Output the (X, Y) coordinate of the center of the cell containing the given text.  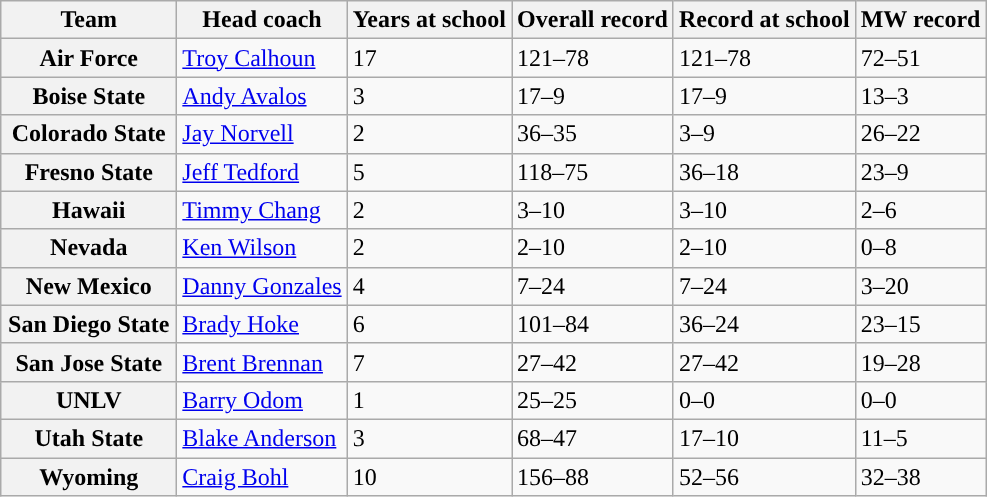
Boise State (89, 96)
Jay Norvell (262, 134)
UNLV (89, 400)
Utah State (89, 438)
San Jose State (89, 362)
36–18 (764, 172)
10 (429, 477)
4 (429, 286)
Overall record (593, 20)
6 (429, 324)
Record at school (764, 20)
3–9 (764, 134)
23–9 (920, 172)
Hawaii (89, 210)
Brent Brennan (262, 362)
Craig Bohl (262, 477)
Troy Calhoun (262, 58)
11–5 (920, 438)
5 (429, 172)
7 (429, 362)
Jeff Tedford (262, 172)
156–88 (593, 477)
Timmy Chang (262, 210)
Barry Odom (262, 400)
Head coach (262, 20)
Danny Gonzales (262, 286)
32–38 (920, 477)
3–20 (920, 286)
New Mexico (89, 286)
Air Force (89, 58)
Colorado State (89, 134)
101–84 (593, 324)
13–3 (920, 96)
Blake Anderson (262, 438)
72–51 (920, 58)
36–35 (593, 134)
Ken Wilson (262, 248)
17 (429, 58)
Years at school (429, 20)
San Diego State (89, 324)
2–6 (920, 210)
Wyoming (89, 477)
36–24 (764, 324)
Team (89, 20)
23–15 (920, 324)
Andy Avalos (262, 96)
MW record (920, 20)
Fresno State (89, 172)
52–56 (764, 477)
25–25 (593, 400)
26–22 (920, 134)
Brady Hoke (262, 324)
19–28 (920, 362)
68–47 (593, 438)
Nevada (89, 248)
0–8 (920, 248)
1 (429, 400)
118–75 (593, 172)
17–10 (764, 438)
